Capture the cell that displays the provided text and extract its (x, y) central coordinate. 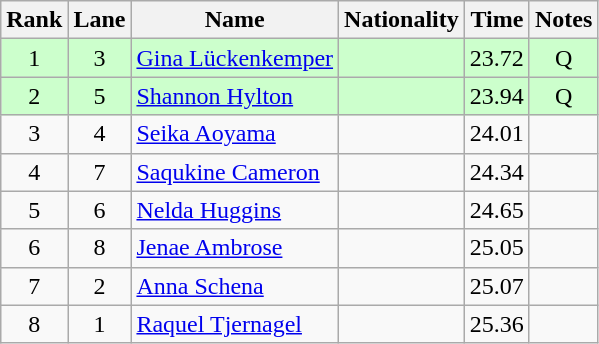
Name (235, 20)
23.72 (496, 58)
24.34 (496, 172)
Nationality (402, 20)
24.01 (496, 134)
Notes (563, 20)
Gina Lückenkemper (235, 58)
25.36 (496, 324)
Saqukine Cameron (235, 172)
Rank (34, 20)
25.07 (496, 286)
Nelda Huggins (235, 210)
Seika Aoyama (235, 134)
Lane (100, 20)
23.94 (496, 96)
25.05 (496, 248)
Shannon Hylton (235, 96)
24.65 (496, 210)
Jenae Ambrose (235, 248)
Raquel Tjernagel (235, 324)
Anna Schena (235, 286)
Time (496, 20)
